Capture the cell that displays the provided text and extract its (X, Y) central coordinate. 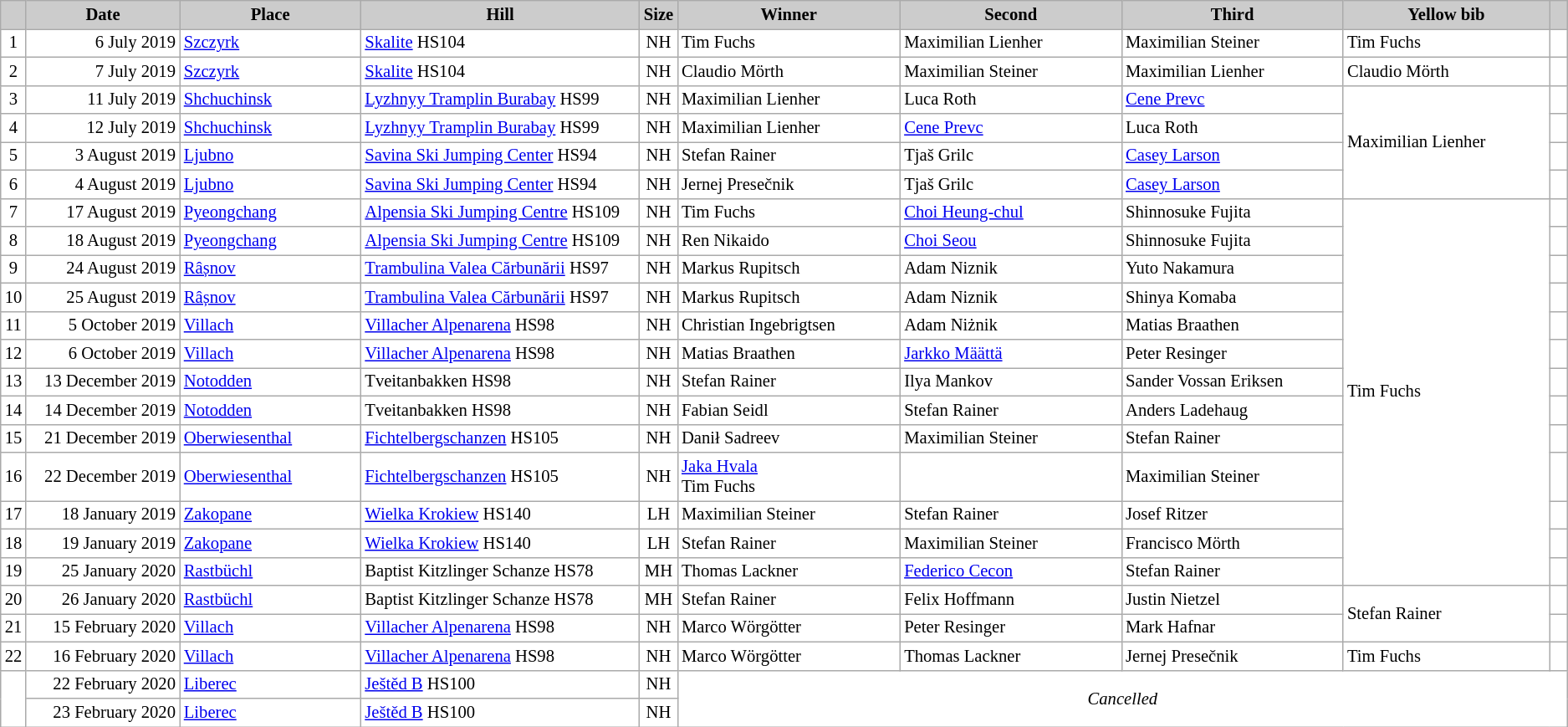
1 (13, 43)
Place (271, 14)
Francisco Mörth (1233, 543)
2 (13, 71)
Choi Seou (1010, 240)
14 (13, 410)
22 December 2019 (103, 476)
15 (13, 438)
16 February 2020 (103, 656)
15 February 2020 (103, 627)
Justin Nietzel (1233, 600)
Yellow bib (1447, 14)
24 August 2019 (103, 269)
25 August 2019 (103, 297)
Ren Nikaido (789, 240)
14 December 2019 (103, 410)
Mark Hafnar (1233, 627)
Fabian Seidl (789, 410)
8 (13, 240)
18 January 2019 (103, 515)
21 (13, 627)
25 January 2020 (103, 571)
4 (13, 128)
Jaka Hvala Tim Fuchs (789, 476)
20 (13, 600)
13 December 2019 (103, 381)
Christian Ingebrigtsen (789, 325)
5 (13, 156)
Josef Ritzer (1233, 515)
12 (13, 354)
22 February 2020 (103, 684)
26 January 2020 (103, 600)
10 (13, 297)
4 August 2019 (103, 184)
19 January 2019 (103, 543)
16 (13, 476)
Felix Hoffmann (1010, 600)
Danił Sadreev (789, 438)
11 (13, 325)
17 (13, 515)
Hill (500, 14)
3 August 2019 (103, 156)
Third (1233, 14)
3 (13, 100)
6 (13, 184)
6 July 2019 (103, 43)
12 July 2019 (103, 128)
Cancelled (1122, 699)
Second (1010, 14)
Jarkko Määttä (1010, 354)
Adam Niżnik (1010, 325)
Size (659, 14)
Choi Heung-chul (1010, 212)
19 (13, 571)
Federico Cecon (1010, 571)
Anders Ladehaug (1233, 410)
Yuto Nakamura (1233, 269)
6 October 2019 (103, 354)
5 October 2019 (103, 325)
Sander Vossan Eriksen (1233, 381)
Ilya Mankov (1010, 381)
23 February 2020 (103, 712)
7 (13, 212)
18 August 2019 (103, 240)
11 July 2019 (103, 100)
Shinya Komaba (1233, 297)
13 (13, 381)
Date (103, 14)
22 (13, 656)
9 (13, 269)
7 July 2019 (103, 71)
21 December 2019 (103, 438)
18 (13, 543)
17 August 2019 (103, 212)
Winner (789, 14)
